Return [X, Y] of the center of cell containing provided text 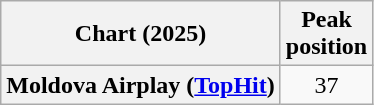
37 [326, 85]
Chart (2025) [141, 34]
Moldova Airplay (TopHit) [141, 85]
Peakposition [326, 34]
